Output the [X, Y] coordinate of the center of the cell containing the given text.  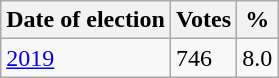
Votes [203, 20]
8.0 [258, 58]
746 [203, 58]
Date of election [86, 20]
2019 [86, 58]
% [258, 20]
